Return (x, y) of the center of cell containing provided text 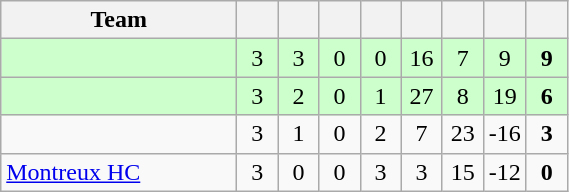
19 (504, 96)
Montreux HC (119, 172)
15 (462, 172)
-16 (504, 134)
8 (462, 96)
27 (422, 96)
Team (119, 20)
-12 (504, 172)
16 (422, 58)
6 (546, 96)
23 (462, 134)
